Identify which cell holds the provided text, then report its [X, Y] central coordinate. 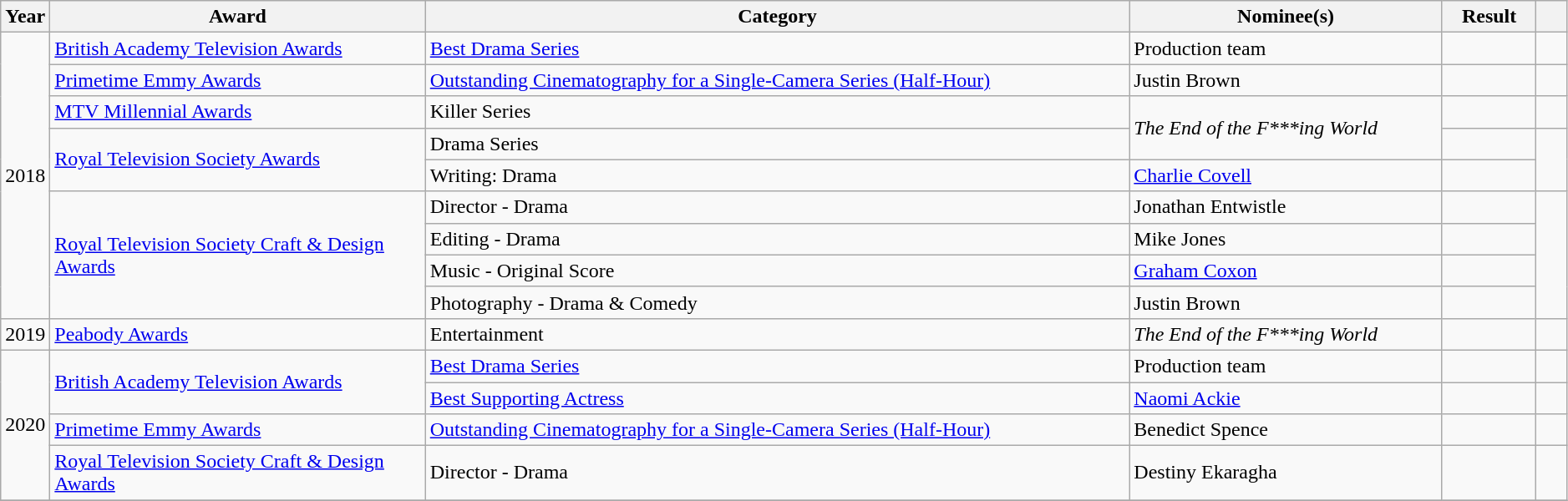
Writing: Drama [777, 175]
Jonathan Entwistle [1286, 207]
2020 [25, 424]
Peabody Awards [237, 334]
Mike Jones [1286, 239]
Best Supporting Actress [777, 398]
MTV Millennial Awards [237, 112]
Year [25, 17]
Result [1489, 17]
Drama Series [777, 144]
2018 [25, 175]
Category [777, 17]
Award [237, 17]
Nominee(s) [1286, 17]
Destiny Ekaragha [1286, 473]
Graham Coxon [1286, 271]
Killer Series [777, 112]
Editing - Drama [777, 239]
2019 [25, 334]
Charlie Covell [1286, 175]
Entertainment [777, 334]
Naomi Ackie [1286, 398]
Royal Television Society Awards [237, 159]
Music - Original Score [777, 271]
Photography - Drama & Comedy [777, 302]
Benedict Spence [1286, 430]
